Determine the [X, Y] coordinate at the center of the cell enclosing the given text.  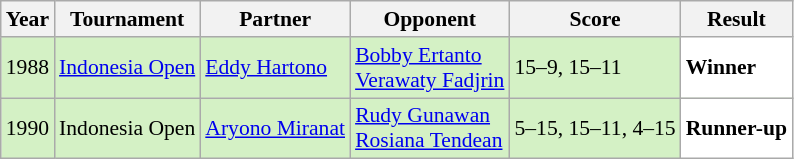
Opponent [430, 19]
1988 [28, 68]
Eddy Hartono [275, 68]
5–15, 15–11, 4–15 [594, 128]
Result [736, 19]
Year [28, 19]
Bobby Ertanto Verawaty Fadjrin [430, 68]
Runner-up [736, 128]
Partner [275, 19]
15–9, 15–11 [594, 68]
Rudy Gunawan Rosiana Tendean [430, 128]
Tournament [127, 19]
1990 [28, 128]
Winner [736, 68]
Aryono Miranat [275, 128]
Score [594, 19]
